Scan for the cell matching the given text and deliver its [x, y] coordinate at center. 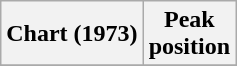
Chart (1973) [72, 34]
Peakposition [189, 34]
